Identify which cell holds the provided text, then report its [x, y] central coordinate. 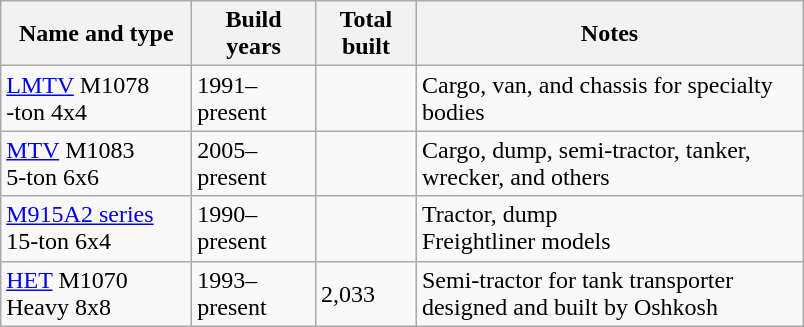
1993–present [254, 294]
1990–present [254, 228]
Name and type [96, 34]
MTV M10835-ton 6x6 [96, 164]
2,033 [366, 294]
Cargo, van, and chassis for specialty bodies [609, 98]
2005–present [254, 164]
Semi-tractor for tank transporterdesigned and built by Oshkosh [609, 294]
LMTV M1078-ton 4x4 [96, 98]
HET M1070Heavy 8x8 [96, 294]
Cargo, dump, semi-tractor, tanker, wrecker, and others [609, 164]
Total built [366, 34]
Notes [609, 34]
1991–present [254, 98]
Tractor, dumpFreightliner models [609, 228]
M915A2 series15-ton 6x4 [96, 228]
Build years [254, 34]
